Return the (X, Y) coordinate for the center point of the cell that contains the specified text.  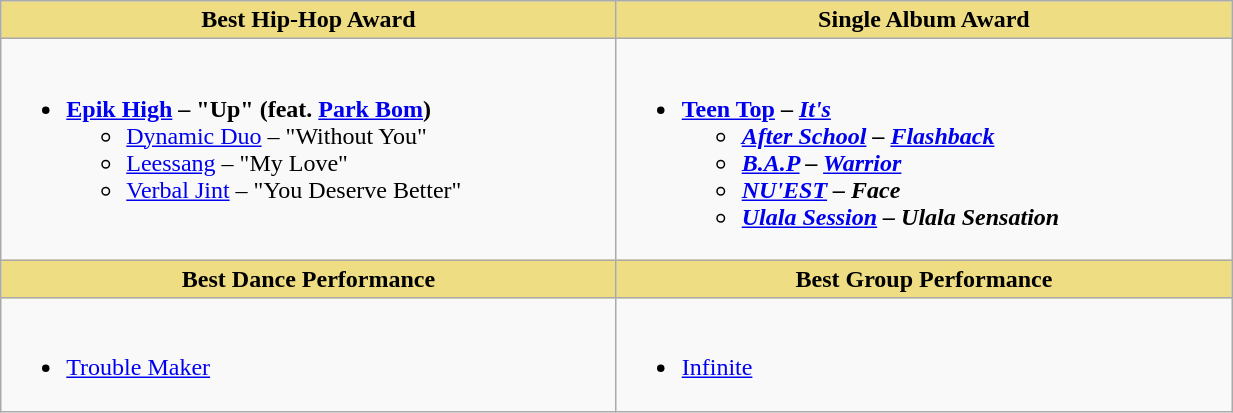
Trouble Maker (308, 354)
Best Group Performance (924, 279)
Teen Top – It'sAfter School – FlashbackB.A.P – WarriorNU'EST – FaceUlala Session – Ulala Sensation (924, 150)
Best Dance Performance (308, 279)
Best Hip-Hop Award (308, 20)
Epik High – "Up" (feat. Park Bom)Dynamic Duo – "Without You"Leessang – "My Love"Verbal Jint – "You Deserve Better" (308, 150)
Infinite (924, 354)
Single Album Award (924, 20)
